Locate the cell with the specified text and output its [x, y] center coordinate. 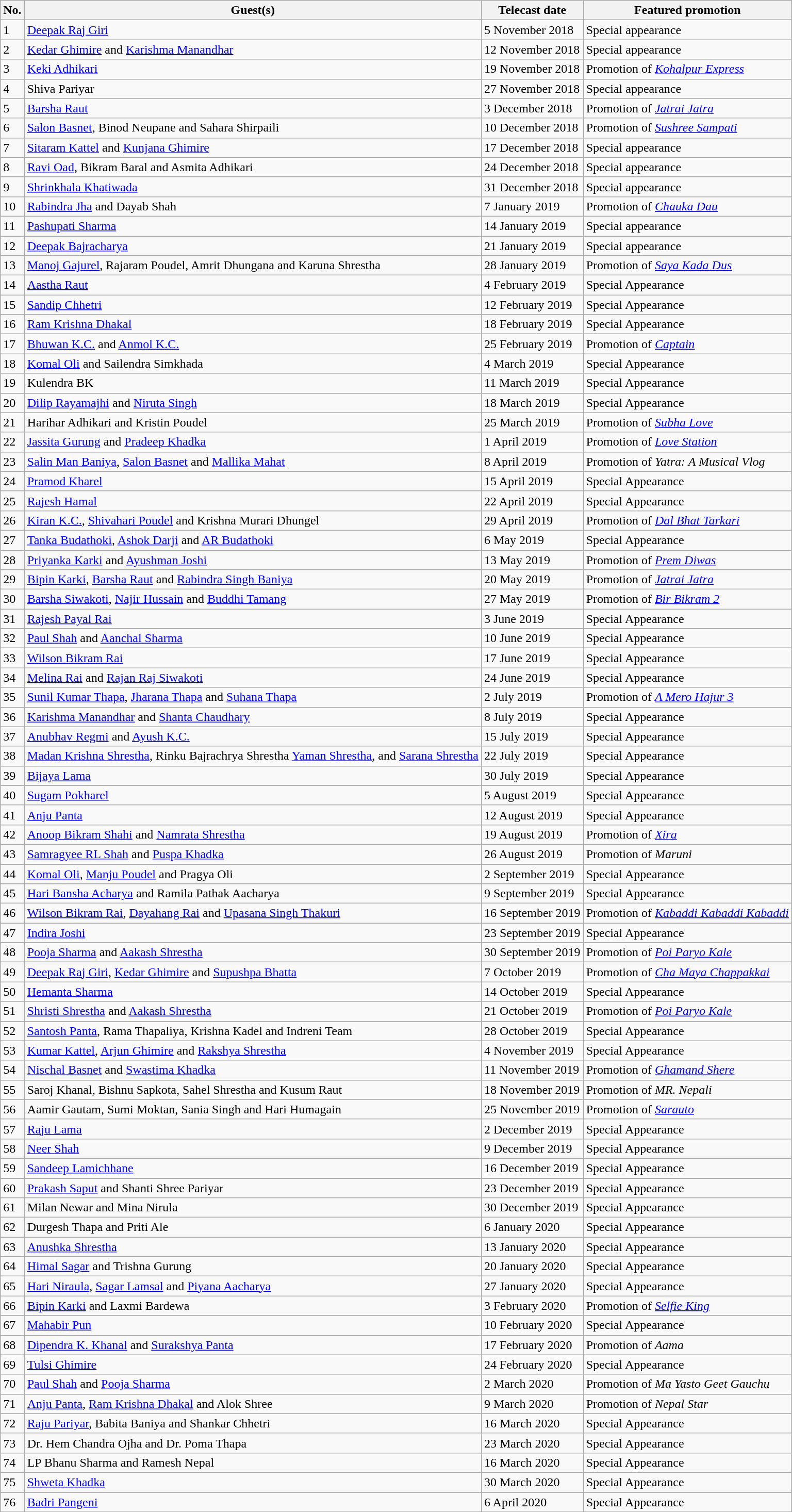
Kiran K.C., Shivahari Poudel and Krishna Murari Dhungel [253, 520]
20 May 2019 [532, 580]
17 February 2020 [532, 1345]
6 April 2020 [532, 1502]
68 [12, 1345]
52 [12, 1031]
Promotion of MR. Nepali [687, 1090]
72 [12, 1423]
12 August 2019 [532, 815]
45 [12, 894]
Tulsi Ghimire [253, 1365]
Saroj Khanal, Bishnu Sapkota, Sahel Shrestha and Kusum Raut [253, 1090]
51 [12, 1011]
64 [12, 1267]
66 [12, 1306]
62 [12, 1227]
30 September 2019 [532, 952]
17 June 2019 [532, 658]
8 [12, 167]
Aastha Raut [253, 285]
Dr. Hem Chandra Ojha and Dr. Poma Thapa [253, 1443]
Kulendra BK [253, 383]
8 April 2019 [532, 462]
22 July 2019 [532, 756]
22 [12, 442]
Promotion of Dal Bhat Tarkari [687, 520]
19 August 2019 [532, 834]
30 July 2019 [532, 776]
12 November 2018 [532, 50]
Durgesh Thapa and Priti Ale [253, 1227]
Milan Newar and Mina Nirula [253, 1208]
47 [12, 933]
2 December 2019 [532, 1129]
43 [12, 854]
8 July 2019 [532, 717]
Promotion of Xira [687, 834]
Madan Krishna Shrestha, Rinku Bajrachrya Shrestha Yaman Shrestha, and Sarana Shrestha [253, 756]
Santosh Panta, Rama Thapaliya, Krishna Kadel and Indreni Team [253, 1031]
65 [12, 1286]
Promotion of Selfie King [687, 1306]
Sugam Pokharel [253, 795]
24 February 2020 [532, 1365]
Pooja Sharma and Aakash Shrestha [253, 952]
Promotion of Bir Bikram 2 [687, 599]
18 November 2019 [532, 1090]
18 [12, 364]
56 [12, 1109]
Kumar Kattel, Arjun Ghimire and Rakshya Shrestha [253, 1050]
Anoop Bikram Shahi and Namrata Shrestha [253, 834]
4 [12, 89]
Promotion of Sushree Sampati [687, 128]
6 May 2019 [532, 540]
23 September 2019 [532, 933]
16 September 2019 [532, 913]
61 [12, 1208]
10 December 2018 [532, 128]
Promotion of Aama [687, 1345]
12 [12, 246]
Anju Panta [253, 815]
13 [12, 266]
Neer Shah [253, 1148]
Promotion of Love Station [687, 442]
Melina Rai and Rajan Raj Siwakoti [253, 678]
Bipin Karki and Laxmi Bardewa [253, 1306]
3 [12, 69]
75 [12, 1482]
28 [12, 560]
30 [12, 599]
30 March 2020 [532, 1482]
28 January 2019 [532, 266]
11 [12, 226]
14 October 2019 [532, 992]
Samragyee RL Shah and Puspa Khadka [253, 854]
1 April 2019 [532, 442]
Wilson Bikram Rai, Dayahang Rai and Upasana Singh Thakuri [253, 913]
Ram Krishna Dhakal [253, 324]
17 [12, 344]
14 [12, 285]
58 [12, 1148]
Keki Adhikari [253, 69]
LP Bhanu Sharma and Ramesh Nepal [253, 1462]
Deepak Raj Giri, Kedar Ghimire and Supushpa Bhatta [253, 972]
Shweta Khadka [253, 1482]
23 March 2020 [532, 1443]
4 March 2019 [532, 364]
11 March 2019 [532, 383]
25 [12, 501]
Promotion of Chauka Dau [687, 206]
4 February 2019 [532, 285]
20 January 2020 [532, 1267]
Promotion of Cha Maya Chappakkai [687, 972]
Promotion of A Mero Hajur 3 [687, 697]
10 February 2020 [532, 1325]
Promotion of Nepal Star [687, 1404]
3 February 2020 [532, 1306]
Badri Pangeni [253, 1502]
18 March 2019 [532, 403]
2 [12, 50]
29 [12, 580]
2 March 2020 [532, 1384]
31 December 2018 [532, 187]
Kedar Ghimire and Karishma Manandhar [253, 50]
24 December 2018 [532, 167]
Jassita Gurung and Pradeep Khadka [253, 442]
9 December 2019 [532, 1148]
Bijaya Lama [253, 776]
11 November 2019 [532, 1070]
21 [12, 422]
Salin Man Baniya, Salon Basnet and Mallika Mahat [253, 462]
28 October 2019 [532, 1031]
Himal Sagar and Trishna Gurung [253, 1267]
Sandip Chhetri [253, 305]
Anubhav Regmi and Ayush K.C. [253, 736]
2 July 2019 [532, 697]
Promotion of Kohalpur Express [687, 69]
Harihar Adhikari and Kristin Poudel [253, 422]
31 [12, 619]
25 March 2019 [532, 422]
5 [12, 108]
Promotion of Ma Yasto Geet Gauchu [687, 1384]
42 [12, 834]
Tanka Budathoki, Ashok Darji and AR Budathoki [253, 540]
44 [12, 874]
Barsha Raut [253, 108]
5 November 2018 [532, 30]
21 October 2019 [532, 1011]
15 April 2019 [532, 481]
7 January 2019 [532, 206]
16 [12, 324]
Shiva Pariyar [253, 89]
Sandeep Lamichhane [253, 1168]
16 December 2019 [532, 1168]
Paul Shah and Aanchal Sharma [253, 638]
29 April 2019 [532, 520]
Anushka Shrestha [253, 1247]
Pashupati Sharma [253, 226]
12 February 2019 [532, 305]
17 December 2018 [532, 147]
22 April 2019 [532, 501]
55 [12, 1090]
13 January 2020 [532, 1247]
Hari Bansha Acharya and Ramila Pathak Aacharya [253, 894]
20 [12, 403]
24 [12, 481]
No. [12, 10]
40 [12, 795]
41 [12, 815]
Rajesh Hamal [253, 501]
Manoj Gajurel, Rajaram Poudel, Amrit Dhungana and Karuna Shrestha [253, 266]
19 November 2018 [532, 69]
Promotion of Ghamand Shere [687, 1070]
Deepak Bajracharya [253, 246]
60 [12, 1188]
Promotion of Kabaddi Kabaddi Kabaddi [687, 913]
Prakash Saput and Shanti Shree Pariyar [253, 1188]
15 [12, 305]
7 [12, 147]
Promotion of Yatra: A Musical Vlog [687, 462]
24 June 2019 [532, 678]
21 January 2019 [532, 246]
7 October 2019 [532, 972]
25 February 2019 [532, 344]
27 [12, 540]
Priyanka Karki and Ayushman Joshi [253, 560]
74 [12, 1462]
Barsha Siwakoti, Najir Hussain and Buddhi Tamang [253, 599]
35 [12, 697]
10 [12, 206]
Paul Shah and Pooja Sharma [253, 1384]
Promotion of Captain [687, 344]
18 February 2019 [532, 324]
4 November 2019 [532, 1050]
Anju Panta, Ram Krishna Dhakal and Alok Shree [253, 1404]
Karishma Manandhar and Shanta Chaudhary [253, 717]
Ravi Oad, Bikram Baral and Asmita Adhikari [253, 167]
Raju Lama [253, 1129]
Promotion of Sarauto [687, 1109]
48 [12, 952]
Telecast date [532, 10]
23 December 2019 [532, 1188]
37 [12, 736]
54 [12, 1070]
27 January 2020 [532, 1286]
3 December 2018 [532, 108]
23 [12, 462]
Mahabir Pun [253, 1325]
19 [12, 383]
26 August 2019 [532, 854]
Sitaram Kattel and Kunjana Ghimire [253, 147]
63 [12, 1247]
Rabindra Jha and Dayab Shah [253, 206]
Bipin Karki, Barsha Raut and Rabindra Singh Baniya [253, 580]
46 [12, 913]
Wilson Bikram Rai [253, 658]
Guest(s) [253, 10]
14 January 2019 [532, 226]
49 [12, 972]
Deepak Raj Giri [253, 30]
Pramod Kharel [253, 481]
71 [12, 1404]
27 November 2018 [532, 89]
39 [12, 776]
38 [12, 756]
13 May 2019 [532, 560]
69 [12, 1365]
10 June 2019 [532, 638]
9 March 2020 [532, 1404]
25 November 2019 [532, 1109]
Bhuwan K.C. and Anmol K.C. [253, 344]
Rajesh Payal Rai [253, 619]
53 [12, 1050]
Promotion of Maruni [687, 854]
Shrinkhala Khatiwada [253, 187]
27 May 2019 [532, 599]
9 September 2019 [532, 894]
Hemanta Sharma [253, 992]
34 [12, 678]
Shristi Shrestha and Aakash Shrestha [253, 1011]
Salon Basnet, Binod Neupane and Sahara Shirpaili [253, 128]
9 [12, 187]
36 [12, 717]
6 January 2020 [532, 1227]
33 [12, 658]
Featured promotion [687, 10]
3 June 2019 [532, 619]
Promotion of Saya Kada Dus [687, 266]
Komal Oli and Sailendra Simkhada [253, 364]
Aamir Gautam, Sumi Moktan, Sania Singh and Hari Humagain [253, 1109]
Hari Niraula, Sagar Lamsal and Piyana Aacharya [253, 1286]
26 [12, 520]
67 [12, 1325]
Raju Pariyar, Babita Baniya and Shankar Chhetri [253, 1423]
57 [12, 1129]
Promotion of Subha Love [687, 422]
Dipendra K. Khanal and Surakshya Panta [253, 1345]
Sunil Kumar Thapa, Jharana Thapa and Suhana Thapa [253, 697]
50 [12, 992]
73 [12, 1443]
Nischal Basnet and Swastima Khadka [253, 1070]
Indira Joshi [253, 933]
Dilip Rayamajhi and Niruta Singh [253, 403]
70 [12, 1384]
5 August 2019 [532, 795]
59 [12, 1168]
Promotion of Prem Diwas [687, 560]
15 July 2019 [532, 736]
1 [12, 30]
30 December 2019 [532, 1208]
2 September 2019 [532, 874]
32 [12, 638]
Komal Oli, Manju Poudel and Pragya Oli [253, 874]
76 [12, 1502]
6 [12, 128]
